Identify which cell holds the provided text, then report its (x, y) central coordinate. 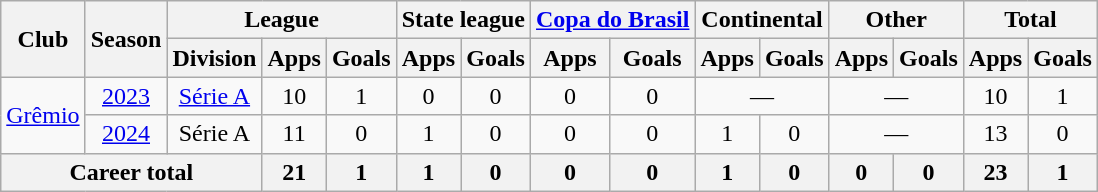
Total (1030, 20)
State league (463, 20)
Career total (132, 172)
Club (43, 39)
23 (995, 172)
21 (294, 172)
Grêmio (43, 115)
Continental (762, 20)
Season (126, 39)
11 (294, 134)
13 (995, 134)
2023 (126, 96)
League (282, 20)
Copa do Brasil (613, 20)
Other (896, 20)
2024 (126, 134)
Division (214, 58)
